Provide the [x, y] coordinate of the cell's center where the given text is located.  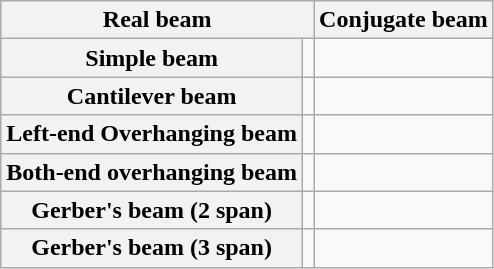
Cantilever beam [152, 96]
Simple beam [152, 58]
Conjugate beam [404, 20]
Real beam [158, 20]
Gerber's beam (2 span) [152, 210]
Left-end Overhanging beam [152, 134]
Both-end overhanging beam [152, 172]
Gerber's beam (3 span) [152, 248]
